Determine the [X, Y] coordinate at the center of the cell enclosing the given text.  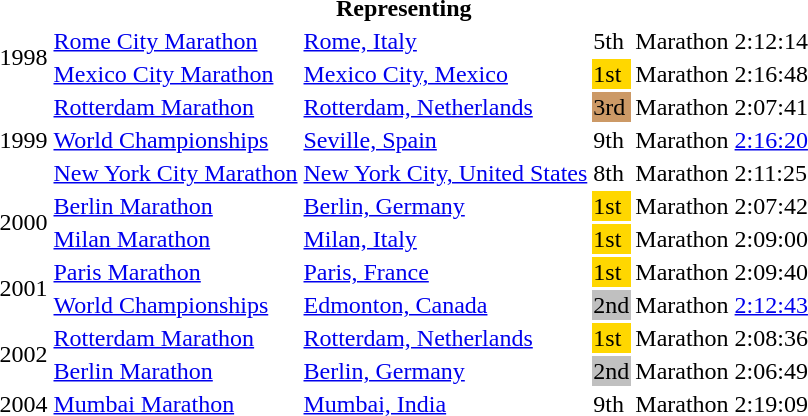
Milan, Italy [446, 239]
3rd [612, 107]
Edmonton, Canada [446, 305]
Seville, Spain [446, 140]
Rome, Italy [446, 41]
New York City Marathon [176, 173]
9th [612, 140]
Paris, France [446, 272]
Paris Marathon [176, 272]
Milan Marathon [176, 239]
5th [612, 41]
8th [612, 173]
New York City, United States [446, 173]
Rome City Marathon [176, 41]
Mexico City Marathon [176, 74]
Mexico City, Mexico [446, 74]
